Extract the (X, Y) coordinate from the center of the cell holding the provided text.  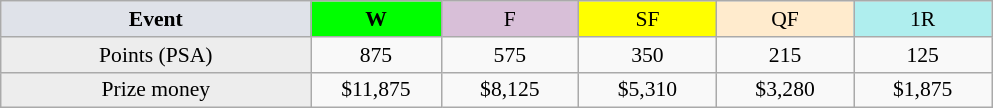
350 (648, 55)
$11,875 (376, 90)
$5,310 (648, 90)
QF (785, 19)
F (510, 19)
1R (923, 19)
$1,875 (923, 90)
Prize money (156, 90)
575 (510, 55)
125 (923, 55)
875 (376, 55)
SF (648, 19)
215 (785, 55)
Points (PSA) (156, 55)
W (376, 19)
$3,280 (785, 90)
$8,125 (510, 90)
Event (156, 19)
